From the cell containing the given text, extract its center point as (x, y) coordinate. 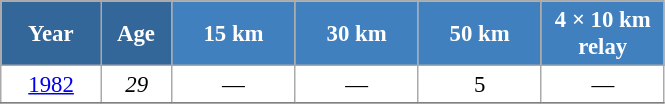
29 (136, 85)
Age (136, 34)
5 (480, 85)
Year (52, 34)
1982 (52, 85)
15 km (234, 34)
30 km (356, 34)
50 km (480, 34)
4 × 10 km relay (602, 34)
